Find where the given text appears and provide that cell's center as (x, y) coordinate. 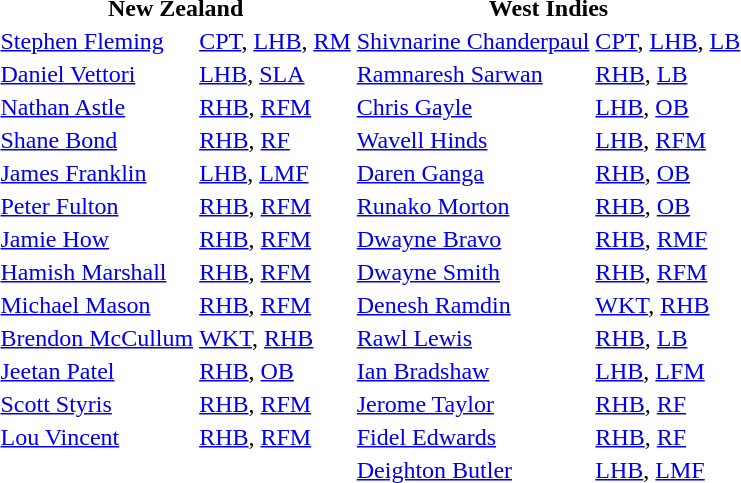
Daren Ganga (473, 173)
Ian Bradshaw (473, 371)
Wavell Hinds (473, 140)
Denesh Ramdin (473, 305)
LHB, LMF (276, 173)
Fidel Edwards (473, 437)
Runako Morton (473, 206)
Ramnaresh Sarwan (473, 74)
Dwayne Smith (473, 272)
RHB, OB (276, 371)
Jerome Taylor (473, 404)
LHB, SLA (276, 74)
Dwayne Bravo (473, 239)
RHB, RF (276, 140)
Rawl Lewis (473, 338)
WKT, RHB (276, 338)
CPT, LHB, RM (276, 41)
Chris Gayle (473, 107)
Shivnarine Chanderpaul (473, 41)
